Scan for the cell matching the given text and deliver its [X, Y] coordinate at center. 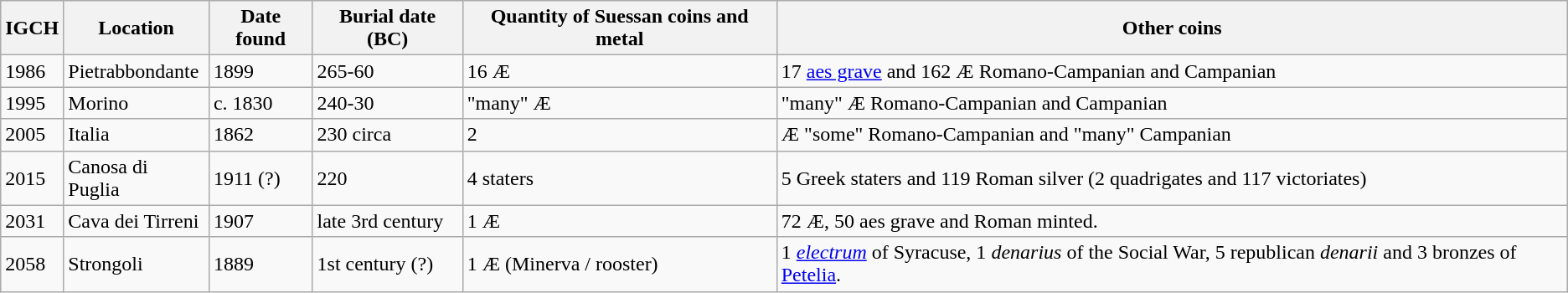
1862 [260, 135]
2 [620, 135]
1911 (?) [260, 177]
16 Æ [620, 71]
220 [387, 177]
2031 [32, 221]
late 3rd century [387, 221]
240-30 [387, 103]
1899 [260, 71]
Date found [260, 28]
Cava dei Tirreni [137, 221]
c. 1830 [260, 103]
72 Æ, 50 aes grave and Roman minted. [1172, 221]
Pietrabbondante [137, 71]
265-60 [387, 71]
1889 [260, 265]
1 electrum of Syracuse, 1 denarius of the Social War, 5 republican denarii and 3 bronzes of Petelia. [1172, 265]
230 circa [387, 135]
Morino [137, 103]
17 aes grave and 162 Æ Romano-Campanian and Campanian [1172, 71]
1st century (?) [387, 265]
2058 [32, 265]
IGCH [32, 28]
Italia [137, 135]
Location [137, 28]
Strongoli [137, 265]
1995 [32, 103]
1 Æ [620, 221]
5 Greek staters and 119 Roman silver (2 quadrigates and 117 victoriates) [1172, 177]
4 staters [620, 177]
2005 [32, 135]
1907 [260, 221]
Æ "some" Romano-Campanian and "many" Campanian [1172, 135]
"many" Æ Romano-Campanian and Campanian [1172, 103]
Quantity of Suessan coins and metal [620, 28]
1986 [32, 71]
Canosa di Puglia [137, 177]
1 Æ (Minerva / rooster) [620, 265]
2015 [32, 177]
Other coins [1172, 28]
Burial date (BC) [387, 28]
"many" Æ [620, 103]
